Detect which cell encompasses the target text, then output its [X, Y] center coordinate. 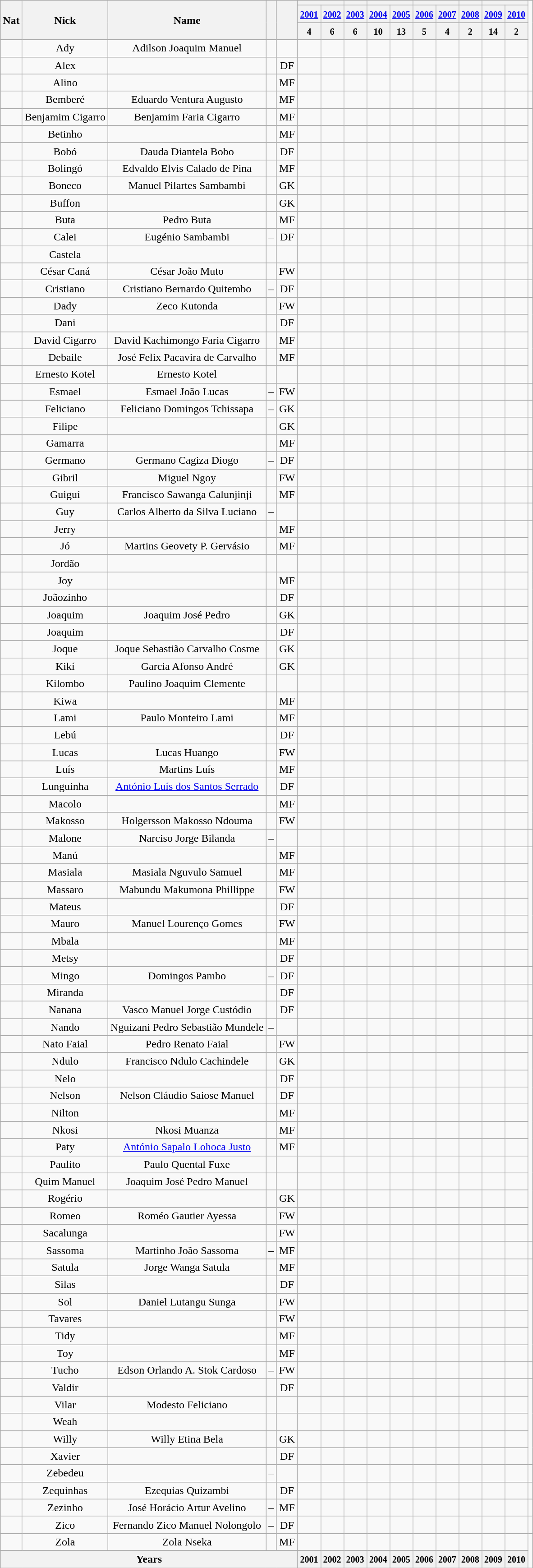
Bolingó [65, 168]
5 [424, 31]
Zico [65, 1525]
Makosso [65, 821]
Benjamim Faria Cigarro [187, 117]
Holgersson Makosso Ndouma [187, 821]
Buffon [65, 203]
Paulo Quental Fuxe [187, 1164]
Tucho [65, 1370]
Rogério [65, 1199]
Nat [11, 20]
Garcia Afonso André [187, 666]
Lunguinha [65, 787]
Romeo [65, 1216]
Willy [65, 1439]
Nanana [65, 1010]
Dady [65, 306]
Narciso Jorge Bilanda [187, 838]
Martins Luís [187, 770]
Mingo [65, 975]
Eugénio Sambambi [187, 237]
Valdir [65, 1388]
António Luís dos Santos Serrado [187, 787]
Ezequias Quizambi [187, 1490]
Silas [65, 1284]
Nelo [65, 1079]
Dani [65, 323]
Name [187, 20]
David Kachimongo Faria Cigarro [187, 340]
Gamarra [65, 443]
Benjamim Cigarro [65, 117]
Luís [65, 770]
Nkosi Muanza [187, 1130]
Paty [65, 1147]
Cristiano [65, 289]
14 [493, 31]
Jó [65, 546]
Francisco Sawanga Calunjinji [187, 495]
Lami [65, 718]
Zeco Kutonda [187, 306]
Joaquim José Pedro [187, 615]
Joaquim José Pedro Manuel [187, 1181]
Masiala [65, 872]
José Felix Pacavira de Carvalho [187, 357]
Esmael João Lucas [187, 392]
Modesto Feliciano [187, 1405]
Macolo [65, 804]
Zebedeu [65, 1473]
Edson Orlando A. Stok Cardoso [187, 1370]
Germano [65, 460]
Manú [65, 855]
Joy [65, 581]
Massaro [65, 890]
Martinho João Sassoma [187, 1250]
Tidy [65, 1336]
Sacalunga [65, 1233]
Bobó [65, 151]
Bemberé [65, 100]
Vasco Manuel Jorge Custódio [187, 1010]
Pedro Buta [187, 220]
Willy Etina Bela [187, 1439]
José Horácio Artur Avelino [187, 1508]
Nato Faial [65, 1044]
Feliciano Domingos Tchissapa [187, 409]
Gibril [65, 478]
Nick [65, 20]
Masiala Nguvulo Samuel [187, 872]
Tavares [65, 1319]
Alex [65, 65]
Fernando Zico Manuel Nolongolo [187, 1525]
Metsy [65, 958]
Pedro Renato Faial [187, 1044]
Zola [65, 1542]
Martins Geovety P. Gervásio [187, 546]
Years [149, 1559]
Guiguí [65, 495]
Zequinhas [65, 1490]
Sassoma [65, 1250]
Toy [65, 1353]
Joque [65, 649]
Guy [65, 512]
Mateus [65, 907]
Vilar [65, 1405]
Kikí [65, 666]
Sol [65, 1301]
Lucas [65, 752]
Kiwa [65, 701]
Francisco Ndulo Cachindele [187, 1061]
Jordão [65, 563]
Quim Manuel [65, 1181]
Ady [65, 48]
Paulo Monteiro Lami [187, 718]
Kilombo [65, 683]
Lucas Huango [187, 752]
Paulino Joaquim Clemente [187, 683]
Nelson Cláudio Saiose Manuel [187, 1096]
Zola Nseka [187, 1542]
Carlos Alberto da Silva Luciano [187, 512]
Alino [65, 83]
Buta [65, 220]
Joãozinho [65, 598]
Mauro [65, 924]
Nelson [65, 1096]
Zezinho [65, 1508]
Domingos Pambo [187, 975]
Jorge Wanga Satula [187, 1267]
10 [378, 31]
Xavier [65, 1456]
Miguel Ngoy [187, 478]
Satula [65, 1267]
Castela [65, 254]
Nilton [65, 1113]
Debaile [65, 357]
Daniel Lutangu Sunga [187, 1301]
Nkosi [65, 1130]
Paulito [65, 1164]
Boneco [65, 185]
César João Muto [187, 272]
César Caná [65, 272]
Roméo Gautier Ayessa [187, 1216]
Lebú [65, 735]
Nguizani Pedro Sebastião Mundele [187, 1027]
Feliciano [65, 409]
Joque Sebastião Carvalho Cosme [187, 649]
Edvaldo Elvis Calado de Pina [187, 168]
Germano Cagiza Diogo [187, 460]
Betinho [65, 134]
Nando [65, 1027]
António Sapalo Lohoca Justo [187, 1147]
Jerry [65, 529]
Filipe [65, 426]
Ndulo [65, 1061]
Eduardo Ventura Augusto [187, 100]
Miranda [65, 992]
Calei [65, 237]
Mabundu Makumona Phillippe [187, 890]
Cristiano Bernardo Quitembo [187, 289]
Esmael [65, 392]
Malone [65, 838]
David Cigarro [65, 340]
Manuel Lourenço Gomes [187, 924]
Manuel Pilartes Sambambi [187, 185]
Mbala [65, 941]
Dauda Diantela Bobo [187, 151]
Adilson Joaquim Manuel [187, 48]
13 [401, 31]
Weah [65, 1422]
